From the cell containing the given text, extract its center point as (x, y) coordinate. 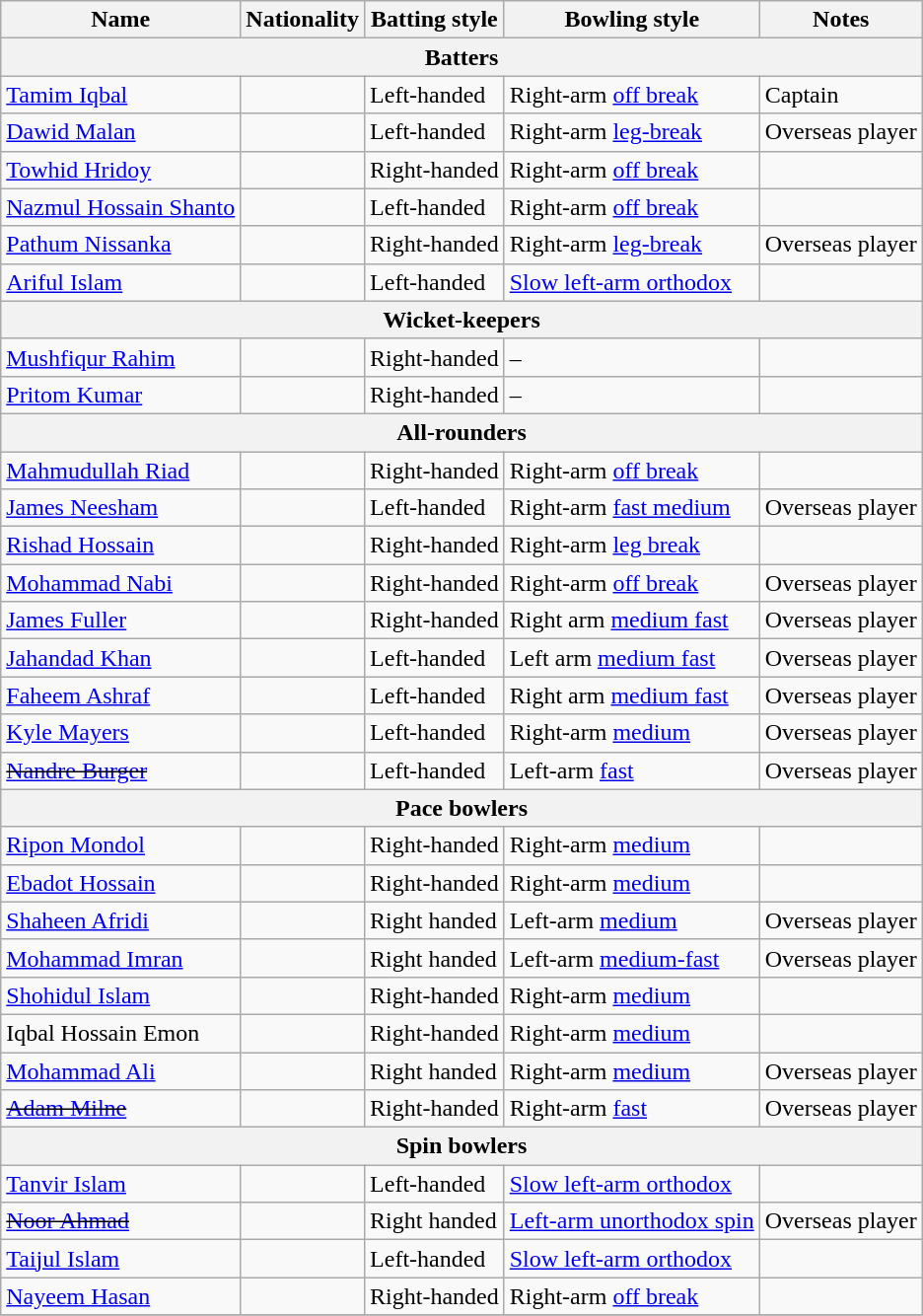
Kyle Mayers (120, 733)
Ariful Islam (120, 282)
Faheem Ashraf (120, 695)
Tanvir Islam (120, 1184)
Pathum Nissanka (120, 245)
Captain (840, 95)
Left-arm unorthodox spin (631, 1221)
Mushfiqur Rahim (120, 357)
Rishad Hossain (120, 546)
Mohammad Nabi (120, 583)
Left arm medium fast (631, 658)
Batting style (435, 20)
Notes (840, 20)
Adam Milne (120, 1109)
James Fuller (120, 621)
Right-arm fast (631, 1109)
Ripon Mondol (120, 845)
Bowling style (631, 20)
Mohammad Ali (120, 1070)
Mahmudullah Riad (120, 471)
Tamim Iqbal (120, 95)
James Neesham (120, 508)
All-rounders (461, 432)
Pritom Kumar (120, 395)
Dawid Malan (120, 132)
Name (120, 20)
Nationality (303, 20)
Ebadot Hossain (120, 883)
Left-arm fast (631, 770)
Batters (461, 57)
Spin bowlers (461, 1146)
Nayeem Hasan (120, 1296)
Nandre Burger (120, 770)
Shaheen Afridi (120, 920)
Wicket-keepers (461, 320)
Right-arm leg break (631, 546)
Iqbal Hossain Emon (120, 1033)
Taijul Islam (120, 1259)
Jahandad Khan (120, 658)
Pace bowlers (461, 808)
Noor Ahmad (120, 1221)
Nazmul Hossain Shanto (120, 207)
Right-arm fast medium (631, 508)
Shohidul Islam (120, 995)
Left-arm medium (631, 920)
Left-arm medium-fast (631, 958)
Mohammad Imran (120, 958)
Towhid Hridoy (120, 170)
